For the text-containing cell, return its midpoint in (x, y) coordinate format. 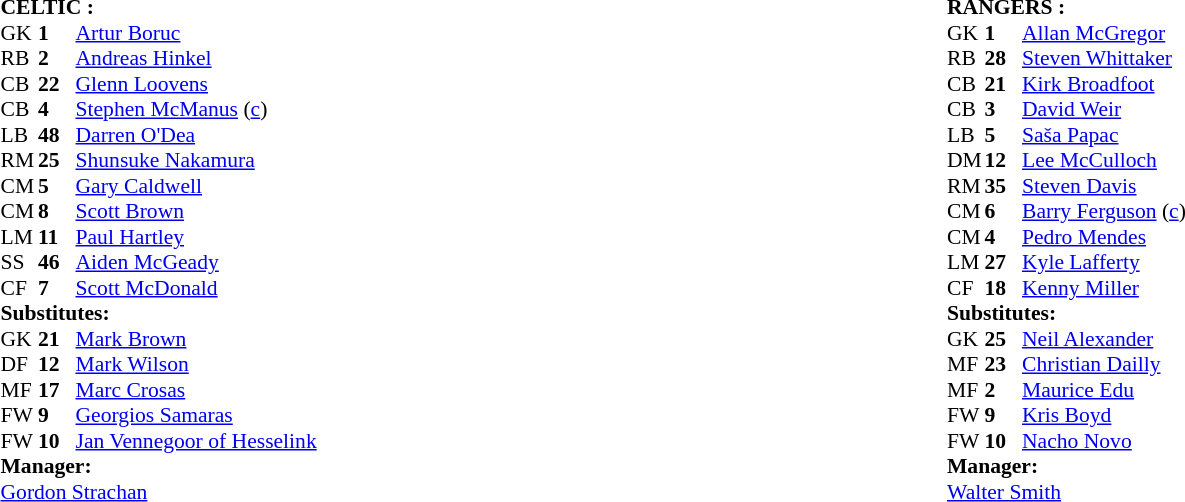
Mark Brown (196, 339)
7 (57, 288)
Aiden McGeady (196, 263)
22 (57, 84)
Darren O'Dea (196, 135)
DF (19, 365)
6 (1003, 211)
Manager: (158, 467)
Gary Caldwell (196, 186)
35 (1003, 186)
Substitutes: (158, 313)
Andreas Hinkel (196, 59)
3 (1003, 109)
23 (1003, 365)
27 (1003, 263)
Paul Hartley (196, 237)
17 (57, 390)
Jan Vennegoor of Hesselink (196, 441)
Scott Brown (196, 211)
28 (1003, 59)
Glenn Loovens (196, 84)
Artur Boruc (196, 33)
Shunsuke Nakamura (196, 161)
Georgios Samaras (196, 415)
Stephen McManus (c) (196, 109)
48 (57, 135)
Scott McDonald (196, 288)
Marc Crosas (196, 390)
DM (966, 161)
46 (57, 263)
18 (1003, 288)
Mark Wilson (196, 365)
SS (19, 263)
8 (57, 211)
11 (57, 237)
